Return [x, y] of the center of cell containing provided text 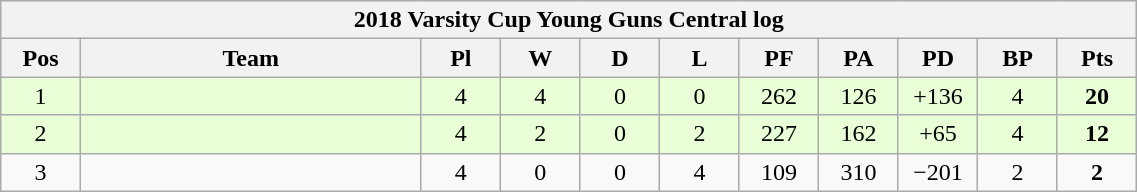
109 [779, 172]
262 [779, 96]
PF [779, 58]
20 [1097, 96]
D [620, 58]
Team [250, 58]
2018 Varsity Cup Young Guns Central log [569, 20]
162 [859, 134]
1 [41, 96]
W [541, 58]
BP [1018, 58]
12 [1097, 134]
+65 [938, 134]
PA [859, 58]
310 [859, 172]
Pl [461, 58]
126 [859, 96]
−201 [938, 172]
PD [938, 58]
3 [41, 172]
L [700, 58]
Pos [41, 58]
+136 [938, 96]
Pts [1097, 58]
227 [779, 134]
